Pinpoint the cell where the given text exists, returning its [X, Y] midpoint coordinate. 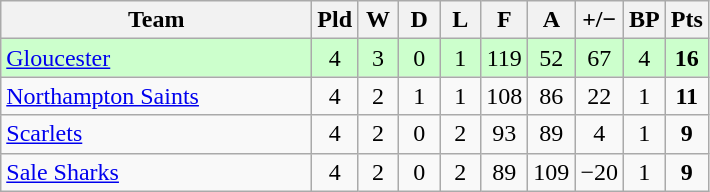
Team [156, 20]
22 [600, 96]
L [460, 20]
+/− [600, 20]
D [420, 20]
86 [552, 96]
Gloucester [156, 58]
11 [686, 96]
52 [552, 58]
F [504, 20]
119 [504, 58]
Pts [686, 20]
16 [686, 58]
BP [644, 20]
A [552, 20]
Sale Sharks [156, 172]
108 [504, 96]
109 [552, 172]
−20 [600, 172]
93 [504, 134]
Scarlets [156, 134]
Pld [335, 20]
Northampton Saints [156, 96]
67 [600, 58]
3 [378, 58]
W [378, 20]
